Pinpoint the cell where the given text exists, returning its (X, Y) midpoint coordinate. 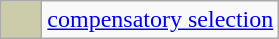
compensatory selection (160, 20)
